Detect which cell encompasses the target text, then output its (x, y) center coordinate. 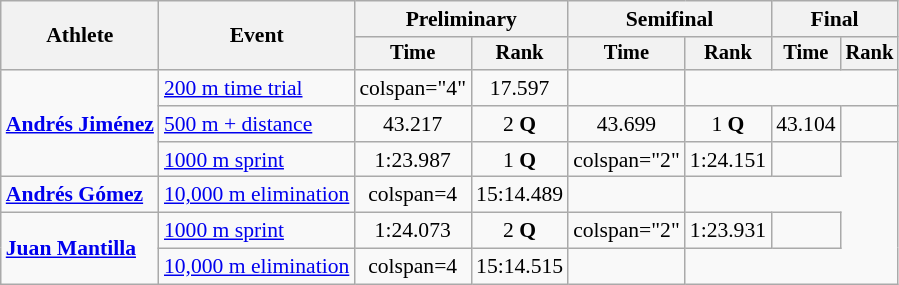
Final (834, 19)
Juan Mantilla (80, 248)
Event (256, 36)
17.597 (520, 88)
43.699 (626, 124)
Athlete (80, 36)
Preliminary (461, 19)
Andrés Jiménez (80, 124)
colspan="4" (412, 88)
Andrés Gómez (80, 195)
43.104 (806, 124)
15:14.515 (520, 267)
43.217 (412, 124)
1:23.987 (412, 160)
Semifinal (670, 19)
1:24.151 (728, 160)
200 m time trial (256, 88)
1:24.073 (412, 231)
1:23.931 (728, 231)
15:14.489 (520, 195)
500 m + distance (256, 124)
